For the text-containing cell, return its midpoint in (X, Y) coordinate format. 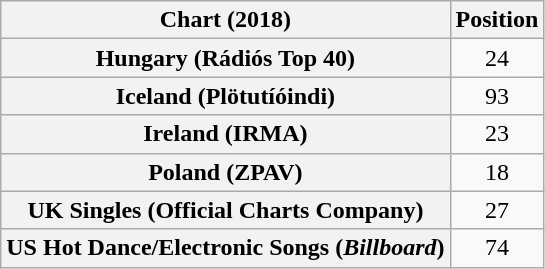
Ireland (IRMA) (226, 134)
Position (497, 20)
74 (497, 248)
27 (497, 210)
Chart (2018) (226, 20)
UK Singles (Official Charts Company) (226, 210)
93 (497, 96)
US Hot Dance/Electronic Songs (Billboard) (226, 248)
Poland (ZPAV) (226, 172)
Hungary (Rádiós Top 40) (226, 58)
18 (497, 172)
Iceland (Plötutíóindi) (226, 96)
23 (497, 134)
24 (497, 58)
